Return [X, Y] of the center of cell containing provided text 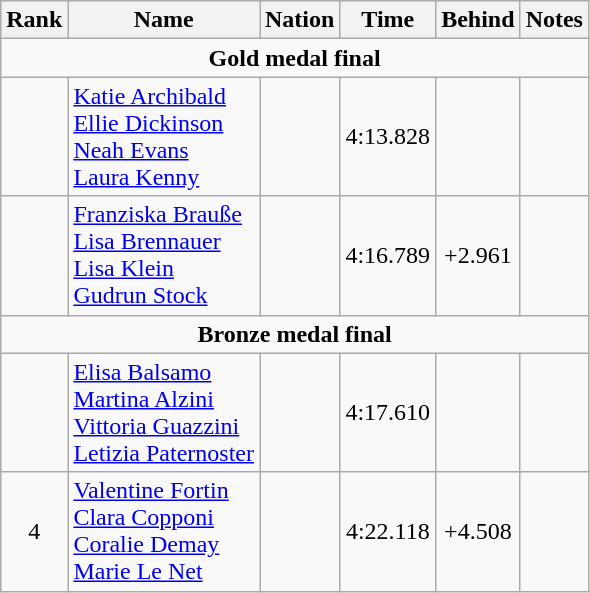
Behind [478, 20]
Rank [34, 20]
4:17.610 [388, 412]
+2.961 [478, 256]
Elisa BalsamoMartina AlziniVittoria GuazziniLetizia Paternoster [164, 412]
Time [388, 20]
Valentine FortinClara CopponiCoralie DemayMarie Le Net [164, 532]
Nation [300, 20]
Katie ArchibaldEllie DickinsonNeah EvansLaura Kenny [164, 136]
Gold medal final [295, 58]
Name [164, 20]
4:16.789 [388, 256]
4:13.828 [388, 136]
4 [34, 532]
4:22.118 [388, 532]
+4.508 [478, 532]
Notes [554, 20]
Franziska BraußeLisa BrennauerLisa KleinGudrun Stock [164, 256]
Bronze medal final [295, 334]
